Identify which cell holds the provided text, then report its [X, Y] central coordinate. 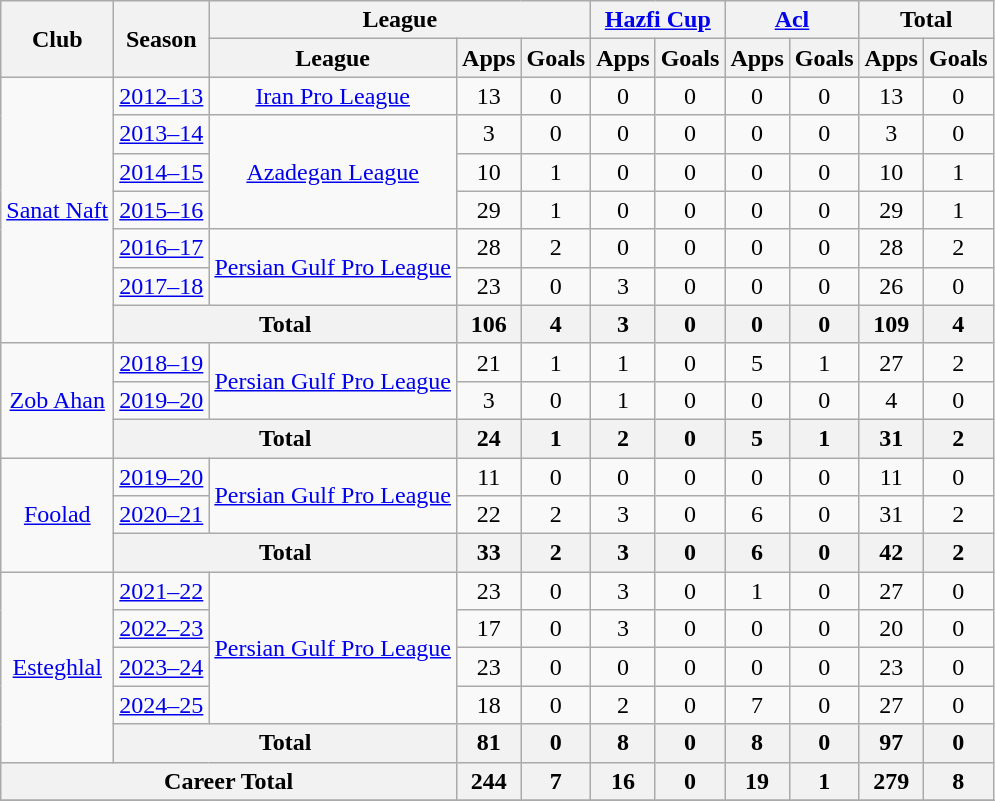
16 [623, 781]
2024–25 [162, 705]
Esteghlal [58, 667]
81 [489, 743]
Foolad [58, 515]
2023–24 [162, 667]
2014–15 [162, 172]
19 [757, 781]
26 [891, 286]
2017–18 [162, 286]
33 [489, 553]
Club [58, 39]
Azadegan League [333, 172]
20 [891, 629]
2015–16 [162, 210]
Iran Pro League [333, 96]
2022–23 [162, 629]
109 [891, 324]
2012–13 [162, 96]
17 [489, 629]
42 [891, 553]
2020–21 [162, 515]
2021–22 [162, 591]
Hazfi Cup [658, 20]
106 [489, 324]
Season [162, 39]
2018–19 [162, 362]
2016–17 [162, 248]
Acl [792, 20]
2013–14 [162, 134]
279 [891, 781]
Career Total [229, 781]
97 [891, 743]
18 [489, 705]
21 [489, 362]
Zob Ahan [58, 400]
244 [489, 781]
22 [489, 515]
24 [489, 438]
Sanat Naft [58, 210]
